Determine the (x, y) coordinate at the center of the cell enclosing the given text.  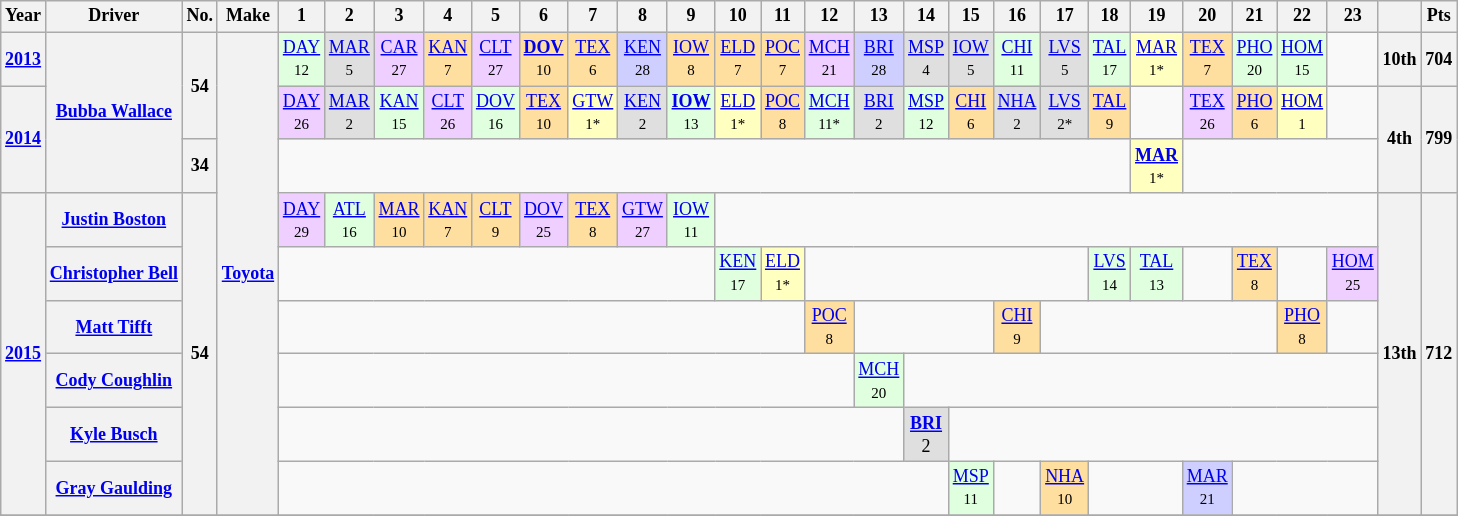
Gray Gaulding (114, 488)
5 (496, 16)
Year (24, 16)
TAL13 (1157, 274)
MCH11* (829, 113)
34 (200, 166)
POC7 (783, 59)
12 (829, 16)
IOW11 (691, 220)
KEN17 (738, 274)
DOV25 (544, 220)
CHI6 (970, 113)
17 (1065, 16)
Driver (114, 16)
16 (1017, 16)
MAR2 (350, 113)
MSP11 (970, 488)
8 (643, 16)
CAR27 (399, 59)
ELD7 (738, 59)
2015 (24, 354)
LVS2* (1065, 113)
GTW27 (643, 220)
DAY12 (301, 59)
KEN28 (643, 59)
LVS14 (1109, 274)
Cody Coughlin (114, 381)
14 (926, 16)
ATL16 (350, 220)
BRI28 (879, 59)
HOM25 (1352, 274)
7 (593, 16)
DAY26 (301, 113)
11 (783, 16)
13th (1400, 354)
DOV16 (496, 113)
19 (1157, 16)
18 (1109, 16)
IOW13 (691, 113)
TEX26 (1207, 113)
MSP12 (926, 113)
20 (1207, 16)
Justin Boston (114, 220)
TEX7 (1207, 59)
DAY29 (301, 220)
CLT27 (496, 59)
Bubba Wallace (114, 112)
KAN15 (399, 113)
CHI9 (1017, 327)
IOW5 (970, 59)
NHA10 (1065, 488)
MSP4 (926, 59)
Christopher Bell (114, 274)
KEN2 (643, 113)
MAR5 (350, 59)
23 (1352, 16)
TEX10 (544, 113)
MAR10 (399, 220)
CLT9 (496, 220)
Pts (1439, 16)
712 (1439, 354)
6 (544, 16)
HOM1 (1302, 113)
4 (448, 16)
9 (691, 16)
NHA2 (1017, 113)
HOM15 (1302, 59)
22 (1302, 16)
CHI11 (1017, 59)
LVS5 (1065, 59)
MCH20 (879, 381)
TAL17 (1109, 59)
21 (1254, 16)
TEX6 (593, 59)
10 (738, 16)
Matt Tifft (114, 327)
4th (1400, 140)
Make (248, 16)
TAL9 (1109, 113)
1 (301, 16)
2014 (24, 140)
13 (879, 16)
CLT26 (448, 113)
PHO20 (1254, 59)
MAR21 (1207, 488)
10th (1400, 59)
704 (1439, 59)
Kyle Busch (114, 435)
DOV10 (544, 59)
IOW8 (691, 59)
799 (1439, 140)
2013 (24, 59)
PHO6 (1254, 113)
2 (350, 16)
MCH21 (829, 59)
3 (399, 16)
PHO8 (1302, 327)
15 (970, 16)
Toyota (248, 274)
GTW1* (593, 113)
No. (200, 16)
